Extract the (X, Y) coordinate from the center of the cell holding the provided text.  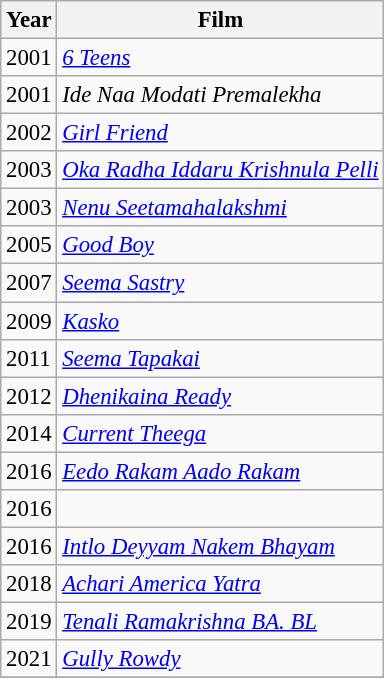
Gully Rowdy (220, 659)
2005 (29, 245)
Ide Naa Modati Premalekha (220, 95)
Eedo Rakam Aado Rakam (220, 471)
Nenu Seetamahalakshmi (220, 208)
Year (29, 20)
Oka Radha Iddaru Krishnula Pelli (220, 170)
2011 (29, 358)
Tenali Ramakrishna BA. BL (220, 621)
Seema Sastry (220, 283)
2012 (29, 396)
Achari America Yatra (220, 584)
2021 (29, 659)
2014 (29, 433)
Girl Friend (220, 133)
6 Teens (220, 58)
Intlo Deyyam Nakem Bhayam (220, 546)
Seema Tapakai (220, 358)
2009 (29, 321)
Good Boy (220, 245)
2018 (29, 584)
Film (220, 20)
Kasko (220, 321)
Current Theega (220, 433)
2007 (29, 283)
2019 (29, 621)
2002 (29, 133)
Dhenikaina Ready (220, 396)
